Pinpoint the cell where the given text exists, returning its (x, y) midpoint coordinate. 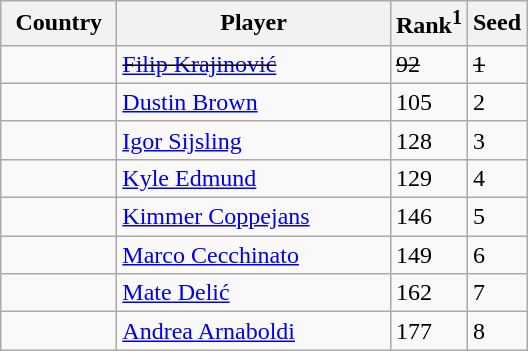
Seed (496, 24)
129 (428, 178)
Igor Sijsling (254, 140)
Rank1 (428, 24)
Filip Krajinović (254, 64)
Andrea Arnaboldi (254, 331)
146 (428, 217)
Dustin Brown (254, 102)
128 (428, 140)
Kimmer Coppejans (254, 217)
Kyle Edmund (254, 178)
Mate Delić (254, 293)
1 (496, 64)
Country (59, 24)
3 (496, 140)
162 (428, 293)
177 (428, 331)
4 (496, 178)
8 (496, 331)
7 (496, 293)
149 (428, 255)
Marco Cecchinato (254, 255)
5 (496, 217)
105 (428, 102)
Player (254, 24)
6 (496, 255)
92 (428, 64)
2 (496, 102)
